Return the (x, y) coordinate for the center point of the cell that contains the specified text.  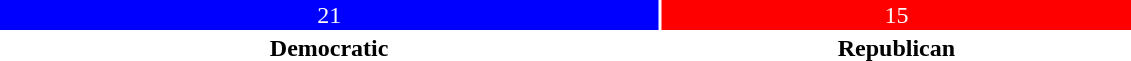
21 (329, 15)
15 (896, 15)
